Output the [x, y] coordinate of the center of the cell containing the given text.  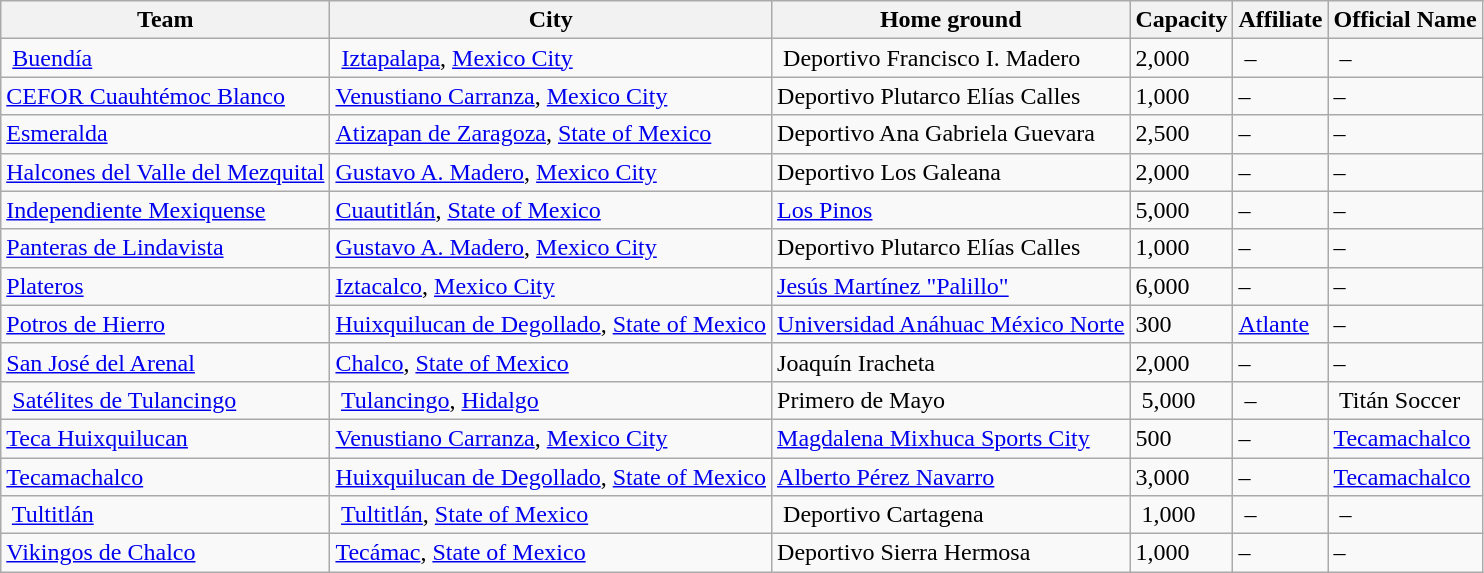
Buendía [166, 58]
Deportivo Los Galeana [951, 172]
Esmeralda [166, 134]
Tultitlán, State of Mexico [551, 515]
Iztacalco, Mexico City [551, 286]
300 [1182, 324]
San José del Arenal [166, 362]
Joaquín Iracheta [951, 362]
Iztapalapa, Mexico City [551, 58]
Deportivo Cartagena [951, 515]
CEFOR Cuauhtémoc Blanco [166, 96]
Capacity [1182, 20]
Los Pinos [951, 210]
Universidad Anáhuac México Norte [951, 324]
Teca Huixquilucan [166, 438]
Deportivo Sierra Hermosa [951, 553]
Alberto Pérez Navarro [951, 477]
Halcones del Valle del Mezquital [166, 172]
Atizapan de Zaragoza, State of Mexico [551, 134]
Satélites de Tulancingo [166, 400]
Independiente Mexiquense [166, 210]
Panteras de Lindavista [166, 248]
Plateros [166, 286]
Vikingos de Chalco [166, 553]
Magdalena Mixhuca Sports City [951, 438]
Tultitlán [166, 515]
Official Name [1405, 20]
City [551, 20]
Potros de Hierro [166, 324]
Affiliate [1280, 20]
Cuautitlán, State of Mexico [551, 210]
Tecámac, State of Mexico [551, 553]
Atlante [1280, 324]
Primero de Mayo [951, 400]
500 [1182, 438]
6,000 [1182, 286]
Tulancingo, Hidalgo [551, 400]
Titán Soccer [1405, 400]
2,500 [1182, 134]
Team [166, 20]
Deportivo Ana Gabriela Guevara [951, 134]
3,000 [1182, 477]
Jesús Martínez "Palillo" [951, 286]
Chalco, State of Mexico [551, 362]
Deportivo Francisco I. Madero [951, 58]
Home ground [951, 20]
